Identify which cell holds the provided text, then report its [X, Y] central coordinate. 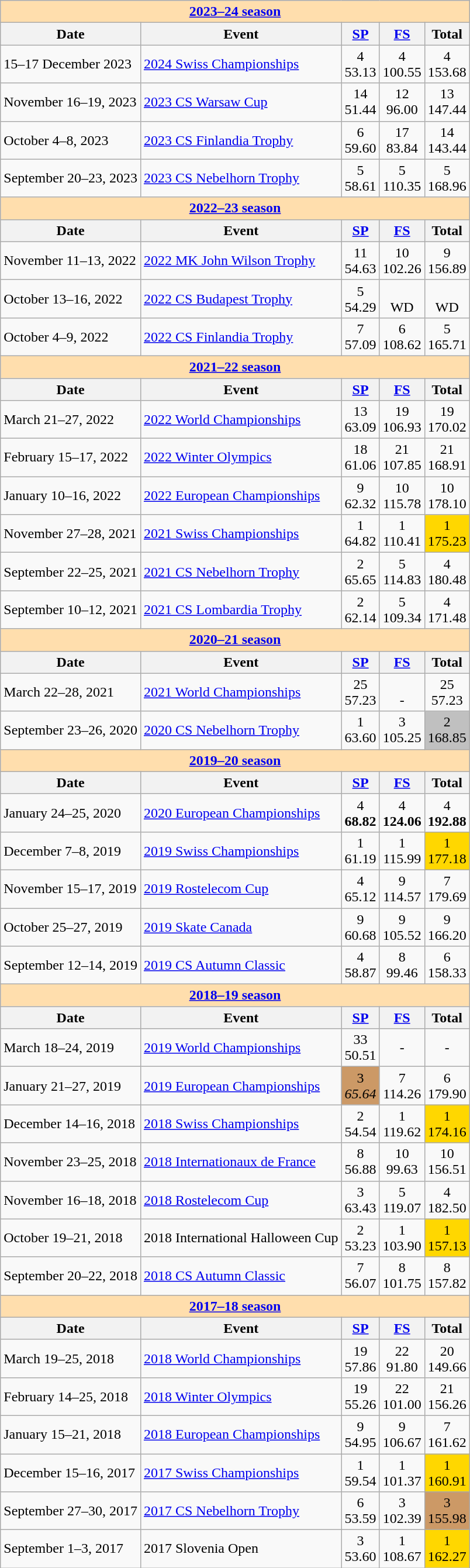
January 24–25, 2020 [71, 813]
21 156.26 [447, 1397]
8 56.88 [360, 1162]
4 100.55 [402, 64]
2020 European Championships [241, 813]
4 171.48 [447, 609]
5 58.61 [360, 178]
1 174.16 [447, 1124]
22 91.80 [402, 1358]
2 65.65 [360, 572]
19 170.02 [447, 420]
September 27–30, 2017 [71, 1511]
4 182.50 [447, 1200]
2 53.23 [360, 1238]
2017 CS Nebelhorn Trophy [241, 1511]
17 83.84 [402, 140]
1 101.37 [402, 1473]
1 160.91 [447, 1473]
1 59.54 [360, 1473]
1 175.23 [447, 533]
1 108.67 [402, 1549]
22 101.00 [402, 1397]
5 54.29 [360, 298]
November 27–28, 2021 [71, 533]
10 102.26 [402, 261]
7 56.07 [360, 1276]
6 158.33 [447, 965]
3 155.98 [447, 1511]
9 156.89 [447, 261]
9 114.57 [402, 889]
9 166.20 [447, 926]
5 114.83 [402, 572]
5 165.71 [447, 337]
18 61.06 [360, 457]
2017 Swiss Championships [241, 1473]
November 16–19, 2023 [71, 102]
September 20–23, 2023 [71, 178]
33 50.51 [360, 1048]
1 61.19 [360, 850]
November 15–17, 2019 [71, 889]
9 54.95 [360, 1434]
2021 CS Lombardia Trophy [241, 609]
1 177.18 [447, 850]
2022 Winter Olympics [241, 457]
2018 International Halloween Cup [241, 1238]
2023 CS Warsaw Cup [241, 102]
21 168.91 [447, 457]
2021 CS Nebelhorn Trophy [241, 572]
12 96.00 [402, 102]
10 115.78 [402, 496]
September 20–22, 2018 [71, 1276]
September 1–3, 2017 [71, 1549]
2019 Swiss Championships [241, 850]
14 51.44 [360, 102]
1 110.41 [402, 533]
20 149.66 [447, 1358]
4 58.87 [360, 965]
9 62.32 [360, 496]
2023 CS Finlandia Trophy [241, 140]
2018–19 season [235, 995]
2021 World Championships [241, 692]
3 102.39 [402, 1511]
March 19–25, 2018 [71, 1358]
February 14–25, 2018 [71, 1397]
4 180.48 [447, 572]
7 161.62 [447, 1434]
21 107.85 [402, 457]
10 178.10 [447, 496]
2018 CS Autumn Classic [241, 1276]
December 14–16, 2018 [71, 1124]
November 23–25, 2018 [71, 1162]
September 12–14, 2019 [71, 965]
2018 European Championships [241, 1434]
2019–20 season [235, 760]
3 65.64 [360, 1085]
19 106.93 [402, 420]
January 10–16, 2022 [71, 496]
6 59.60 [360, 140]
15–17 December 2023 [71, 64]
1 63.60 [360, 730]
13 147.44 [447, 102]
2020 CS Nebelhorn Trophy [241, 730]
8 101.75 [402, 1276]
2022 World Championships [241, 420]
7 114.26 [402, 1085]
2019 World Championships [241, 1048]
1 64.82 [360, 533]
1 119.62 [402, 1124]
2021–22 season [235, 367]
November 11–13, 2022 [71, 261]
5 168.96 [447, 178]
9 105.52 [402, 926]
9 60.68 [360, 926]
11 54.63 [360, 261]
14 143.44 [447, 140]
4 53.13 [360, 64]
2 168.85 [447, 730]
1 162.27 [447, 1549]
7 57.09 [360, 337]
2020–21 season [235, 640]
3 53.60 [360, 1549]
2019 Skate Canada [241, 926]
4 192.88 [447, 813]
2019 Rostelecom Cup [241, 889]
2 54.54 [360, 1124]
March 21–27, 2022 [71, 420]
6 179.90 [447, 1085]
September 23–26, 2020 [71, 730]
2022 MK John Wilson Trophy [241, 261]
2018 Winter Olympics [241, 1397]
January 15–21, 2018 [71, 1434]
September 10–12, 2021 [71, 609]
9 106.67 [402, 1434]
2021 Swiss Championships [241, 533]
2018 World Championships [241, 1358]
2017 Slovenia Open [241, 1549]
2022 CS Finlandia Trophy [241, 337]
5 109.34 [402, 609]
4 153.68 [447, 64]
1 115.99 [402, 850]
November 16–18, 2018 [71, 1200]
2022–23 season [235, 208]
4 68.82 [360, 813]
2019 CS Autumn Classic [241, 965]
2022 CS Budapest Trophy [241, 298]
6 108.62 [402, 337]
8 99.46 [402, 965]
8 157.82 [447, 1276]
2023–24 season [235, 12]
6 53.59 [360, 1511]
2017–18 season [235, 1306]
December 15–16, 2017 [71, 1473]
10 99.63 [402, 1162]
October 4–8, 2023 [71, 140]
February 15–17, 2022 [71, 457]
5 110.35 [402, 178]
December 7–8, 2019 [71, 850]
2 62.14 [360, 609]
7 179.69 [447, 889]
September 22–25, 2021 [71, 572]
March 22–28, 2021 [71, 692]
3 105.25 [402, 730]
March 18–24, 2019 [71, 1048]
4 65.12 [360, 889]
19 57.86 [360, 1358]
19 55.26 [360, 1397]
October 19–21, 2018 [71, 1238]
1 103.90 [402, 1238]
October 13–16, 2022 [71, 298]
1 157.13 [447, 1238]
January 21–27, 2019 [71, 1085]
4 124.06 [402, 813]
2018 Internationaux de France [241, 1162]
3 63.43 [360, 1200]
5 119.07 [402, 1200]
2019 European Championships [241, 1085]
October 4–9, 2022 [71, 337]
2018 Rostelecom Cup [241, 1200]
2018 Swiss Championships [241, 1124]
10 156.51 [447, 1162]
2023 CS Nebelhorn Trophy [241, 178]
2022 European Championships [241, 496]
13 63.09 [360, 420]
2024 Swiss Championships [241, 64]
October 25–27, 2019 [71, 926]
